Extract the [x, y] coordinate from the center of the cell holding the provided text.  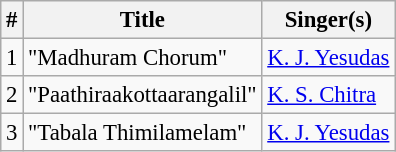
Singer(s) [328, 20]
K. S. Chitra [328, 95]
# [12, 20]
"Paathiraakottaarangalil" [142, 95]
Title [142, 20]
"Madhuram Chorum" [142, 58]
"Tabala Thimilamelam" [142, 133]
2 [12, 95]
3 [12, 133]
1 [12, 58]
